Determine the [X, Y] coordinate at the center of the cell enclosing the given text.  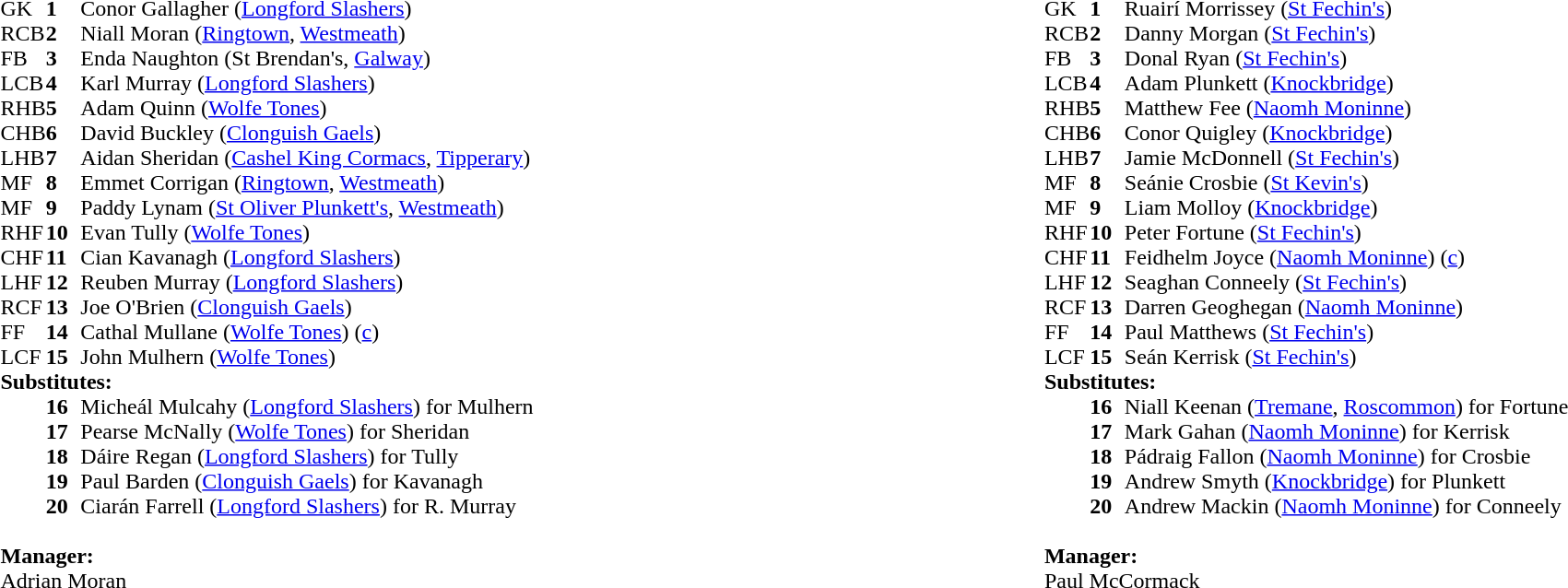
Ciarán Farrell (Longford Slashers) for R. Murray [306, 507]
Emmet Corrigan (Ringtown, Westmeath) [306, 182]
David Buckley (Clonguish Gaels) [306, 133]
Cian Kavanagh (Longford Slashers) [306, 258]
Substitutes: [266, 382]
Paddy Lynam (St Oliver Plunkett's, Westmeath) [306, 208]
Dáire Regan (Longford Slashers) for Tully [306, 457]
Micheál Mulcahy (Longford Slashers) for Mulhern [306, 407]
Enda Naughton (St Brendan's, Galway) [306, 59]
Joe O'Brien (Clonguish Gaels) [306, 308]
Evan Tully (Wolfe Tones) [306, 232]
Cathal Mullane (Wolfe Tones) (c) [306, 332]
Paul Barden (Clonguish Gaels) for Kavanagh [306, 481]
Pearse McNally (Wolfe Tones) for Sheridan [306, 431]
Reuben Murray (Longford Slashers) [306, 282]
Manager: [266, 543]
Adam Quinn (Wolfe Tones) [306, 109]
Aidan Sheridan (Cashel King Cormacs, Tipperary) [306, 159]
Niall Moran (Ringtown, Westmeath) [306, 33]
Karl Murray (Longford Slashers) [306, 83]
John Mulhern (Wolfe Tones) [306, 358]
